Extract the (x, y) coordinate from the center of the cell holding the provided text.  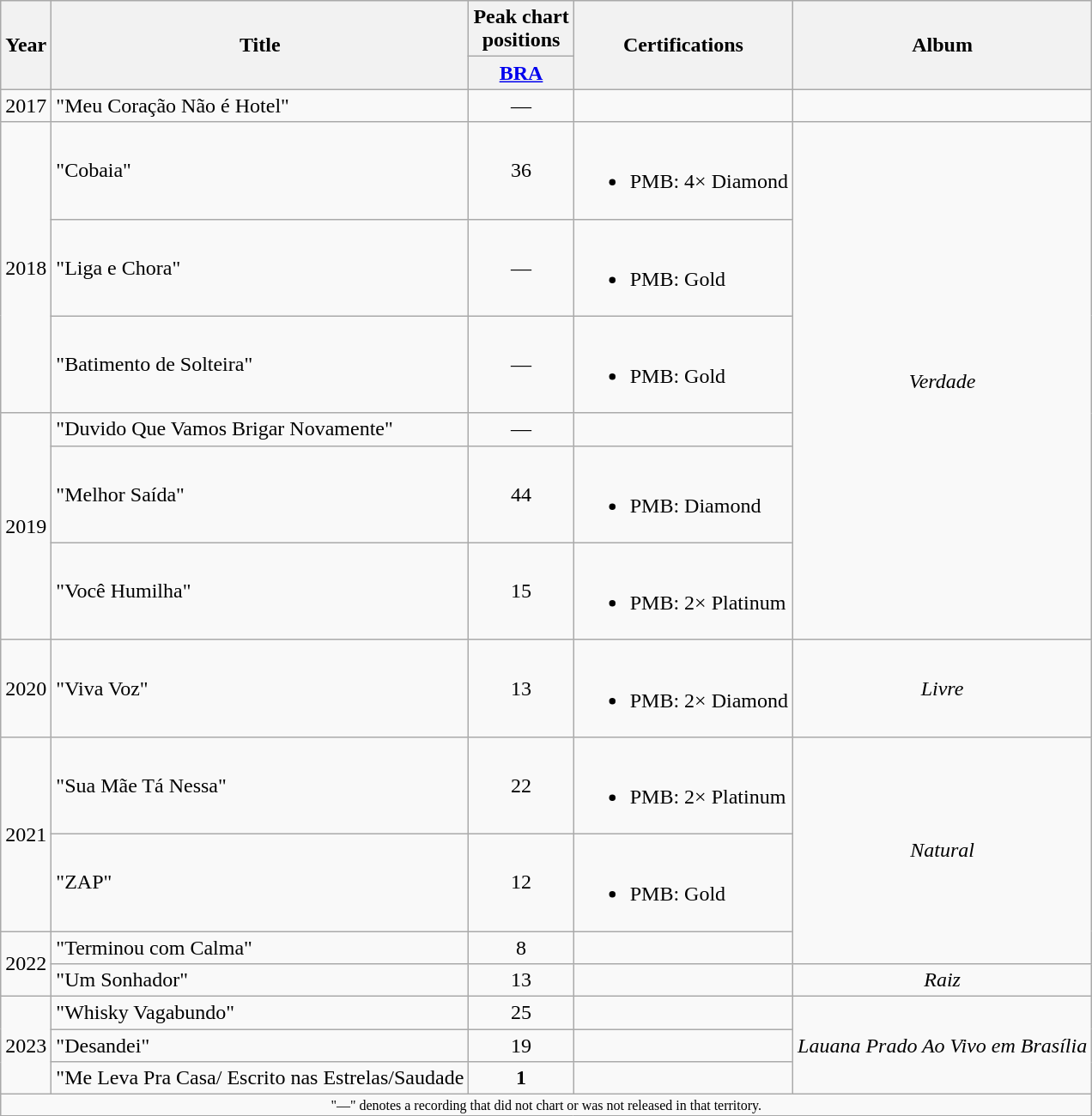
8 (521, 947)
"Terminou com Calma" (260, 947)
PMB: 2× Diamond (683, 688)
1 (521, 1078)
Lauana Prado Ao Vivo em Brasília (943, 1046)
"Sua Mãe Tá Nessa" (260, 785)
"Liga e Chora" (260, 268)
Album (943, 45)
Peak chartpositions (521, 29)
"—" denotes a recording that did not chart or was not released in that territory. (546, 1105)
2023 (26, 1046)
"Meu Coração Não é Hotel" (260, 106)
"Cobaia" (260, 170)
Certifications (683, 45)
44 (521, 494)
Natural (943, 850)
"Desandei" (260, 1046)
2017 (26, 106)
Title (260, 45)
15 (521, 591)
Raiz (943, 980)
19 (521, 1046)
"Batimento de Solteira" (260, 364)
12 (521, 882)
2018 (26, 268)
2022 (26, 963)
"Melhor Saída" (260, 494)
"Whisky Vagabundo" (260, 1013)
2021 (26, 834)
2020 (26, 688)
25 (521, 1013)
BRA (521, 73)
PMB: Diamond (683, 494)
PMB: 4× Diamond (683, 170)
"Viva Voz" (260, 688)
2019 (26, 526)
Verdade (943, 381)
"ZAP" (260, 882)
Livre (943, 688)
"Me Leva Pra Casa/ Escrito nas Estrelas/Saudade (260, 1078)
"Um Sonhador" (260, 980)
"Duvido Que Vamos Brigar Novamente" (260, 429)
"Você Humilha" (260, 591)
Year (26, 45)
22 (521, 785)
36 (521, 170)
